From the cell containing the given text, extract its center point as (X, Y) coordinate. 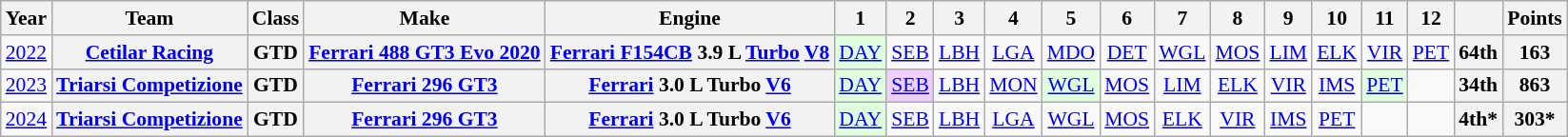
Cetilar Racing (149, 52)
303* (1535, 120)
DET (1127, 52)
Team (149, 18)
163 (1535, 52)
2022 (27, 52)
MDO (1072, 52)
10 (1337, 18)
9 (1288, 18)
863 (1535, 86)
Engine (690, 18)
12 (1432, 18)
3 (960, 18)
4th* (1478, 120)
64th (1478, 52)
Ferrari 488 GT3 Evo 2020 (425, 52)
8 (1238, 18)
2 (910, 18)
MON (1013, 86)
1 (861, 18)
4 (1013, 18)
7 (1182, 18)
Ferrari F154CB 3.9 L Turbo V8 (690, 52)
6 (1127, 18)
2023 (27, 86)
5 (1072, 18)
2024 (27, 120)
Class (276, 18)
34th (1478, 86)
11 (1384, 18)
Points (1535, 18)
Make (425, 18)
Year (27, 18)
